Extract the [X, Y] coordinate from the center of the cell holding the provided text.  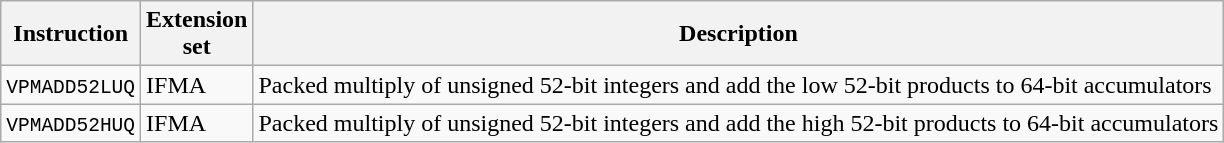
Packed multiply of unsigned 52-bit integers and add the low 52-bit products to 64-bit accumulators [738, 85]
Packed multiply of unsigned 52-bit integers and add the high 52-bit products to 64-bit accumulators [738, 123]
VPMADD52LUQ [71, 85]
Instruction [71, 34]
Extensionset [197, 34]
VPMADD52HUQ [71, 123]
Description [738, 34]
